From the cell containing the given text, extract its center point as (x, y) coordinate. 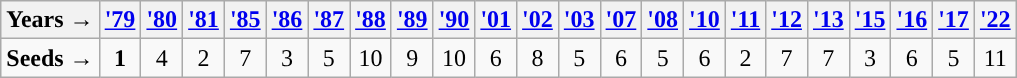
4 (162, 58)
'22 (995, 20)
1 (120, 58)
'01 (496, 20)
9 (412, 58)
'02 (538, 20)
Seeds → (50, 58)
'90 (454, 20)
'11 (745, 20)
8 (538, 58)
'16 (912, 20)
'80 (162, 20)
'86 (287, 20)
'85 (245, 20)
'08 (663, 20)
'12 (787, 20)
'07 (621, 20)
'79 (120, 20)
'13 (828, 20)
'89 (412, 20)
'15 (870, 20)
Years → (50, 20)
'87 (329, 20)
'03 (579, 20)
'88 (371, 20)
11 (995, 58)
'17 (954, 20)
'10 (705, 20)
'81 (204, 20)
